Extract the [X, Y] coordinate from the center of the cell holding the provided text.  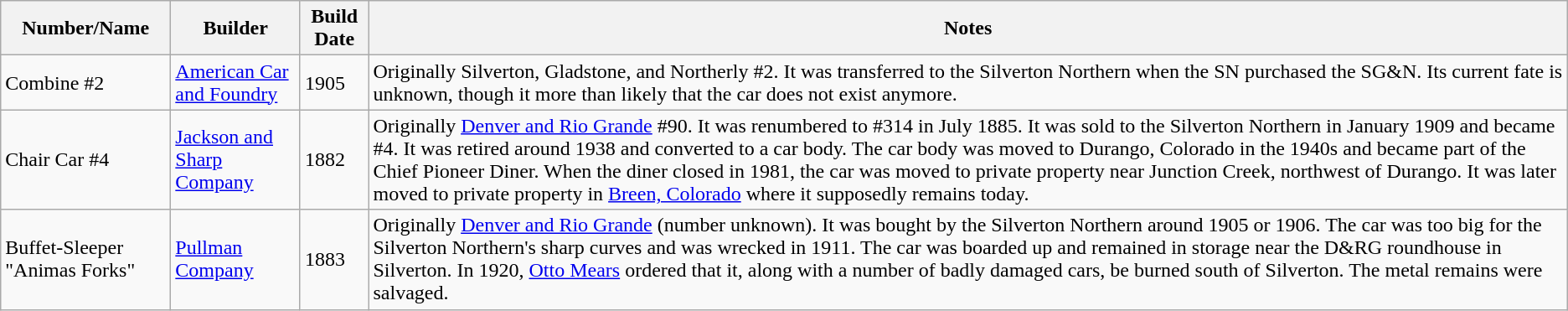
Number/Name [85, 29]
Pullman Company [236, 260]
Notes [968, 29]
Builder [236, 29]
American Car and Foundry [236, 82]
Combine #2 [85, 82]
1905 [334, 82]
Build Date [334, 29]
Jackson and Sharp Company [236, 159]
1883 [334, 260]
Chair Car #4 [85, 159]
Buffet-Sleeper "Animas Forks" [85, 260]
1882 [334, 159]
